Detect which cell encompasses the target text, then output its [X, Y] center coordinate. 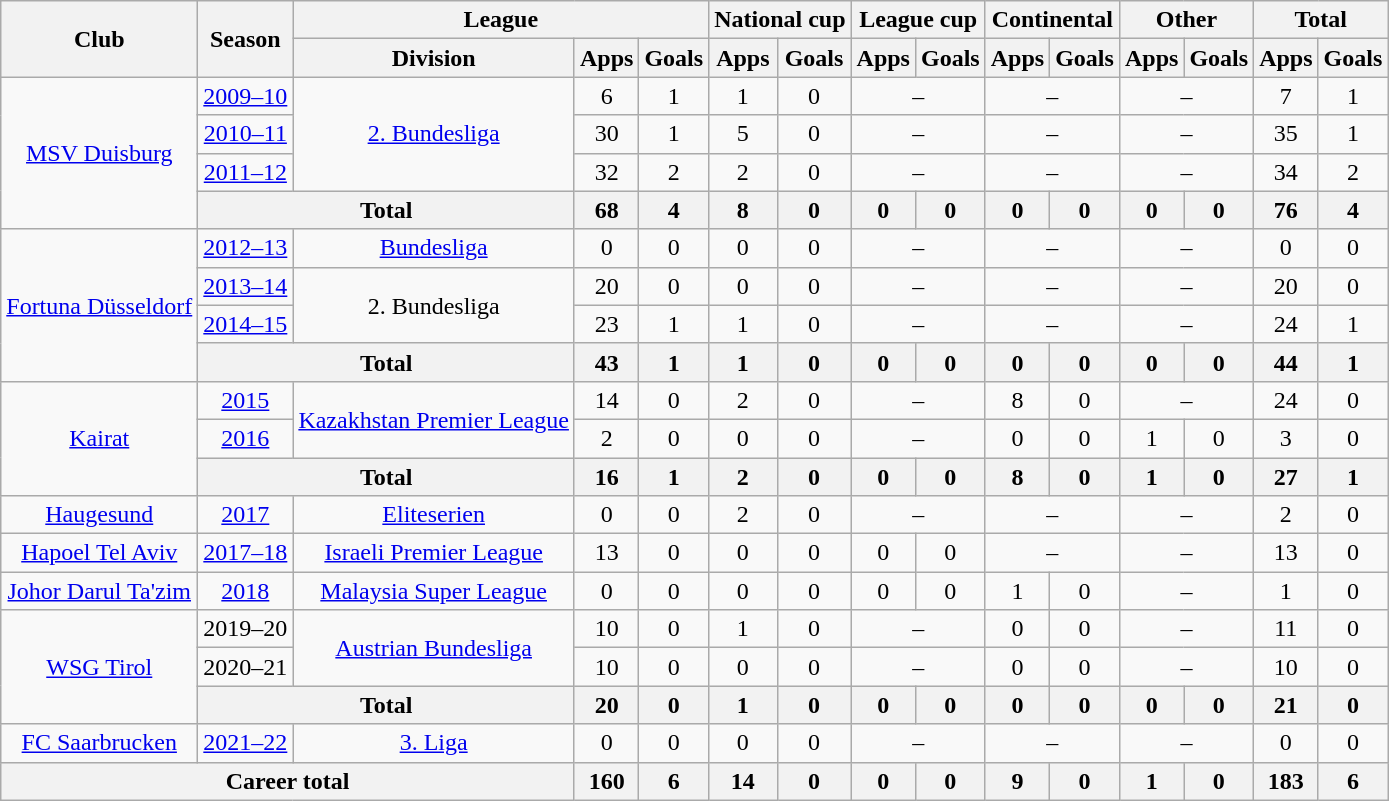
30 [606, 134]
2014–15 [246, 324]
2011–12 [246, 172]
Hapoel Tel Aviv [100, 553]
2020–21 [246, 667]
Division [434, 58]
43 [606, 362]
27 [1286, 477]
2016 [246, 438]
34 [1286, 172]
Johor Darul Ta'zim [100, 591]
9 [1017, 781]
Haugesund [100, 515]
32 [606, 172]
44 [1286, 362]
16 [606, 477]
Eliteserien [434, 515]
21 [1286, 705]
Other [1186, 20]
National cup [780, 20]
2017–18 [246, 553]
11 [1286, 629]
7 [1286, 96]
Israeli Premier League [434, 553]
FC Saarbrucken [100, 743]
2009–10 [246, 96]
2015 [246, 400]
WSG Tirol [100, 667]
35 [1286, 134]
Kazakhstan Premier League [434, 419]
68 [606, 210]
Fortuna Düsseldorf [100, 305]
2012–13 [246, 248]
160 [606, 781]
Club [100, 39]
Bundesliga [434, 248]
2019–20 [246, 629]
Kairat [100, 438]
5 [743, 134]
Season [246, 39]
Career total [288, 781]
League [501, 20]
3 [1286, 438]
2010–11 [246, 134]
Malaysia Super League [434, 591]
2021–22 [246, 743]
2013–14 [246, 286]
Continental [1052, 20]
MSV Duisburg [100, 153]
76 [1286, 210]
183 [1286, 781]
2018 [246, 591]
Austrian Bundesliga [434, 648]
3. Liga [434, 743]
2017 [246, 515]
League cup [918, 20]
23 [606, 324]
